Identify which cell holds the provided text, then report its [X, Y] central coordinate. 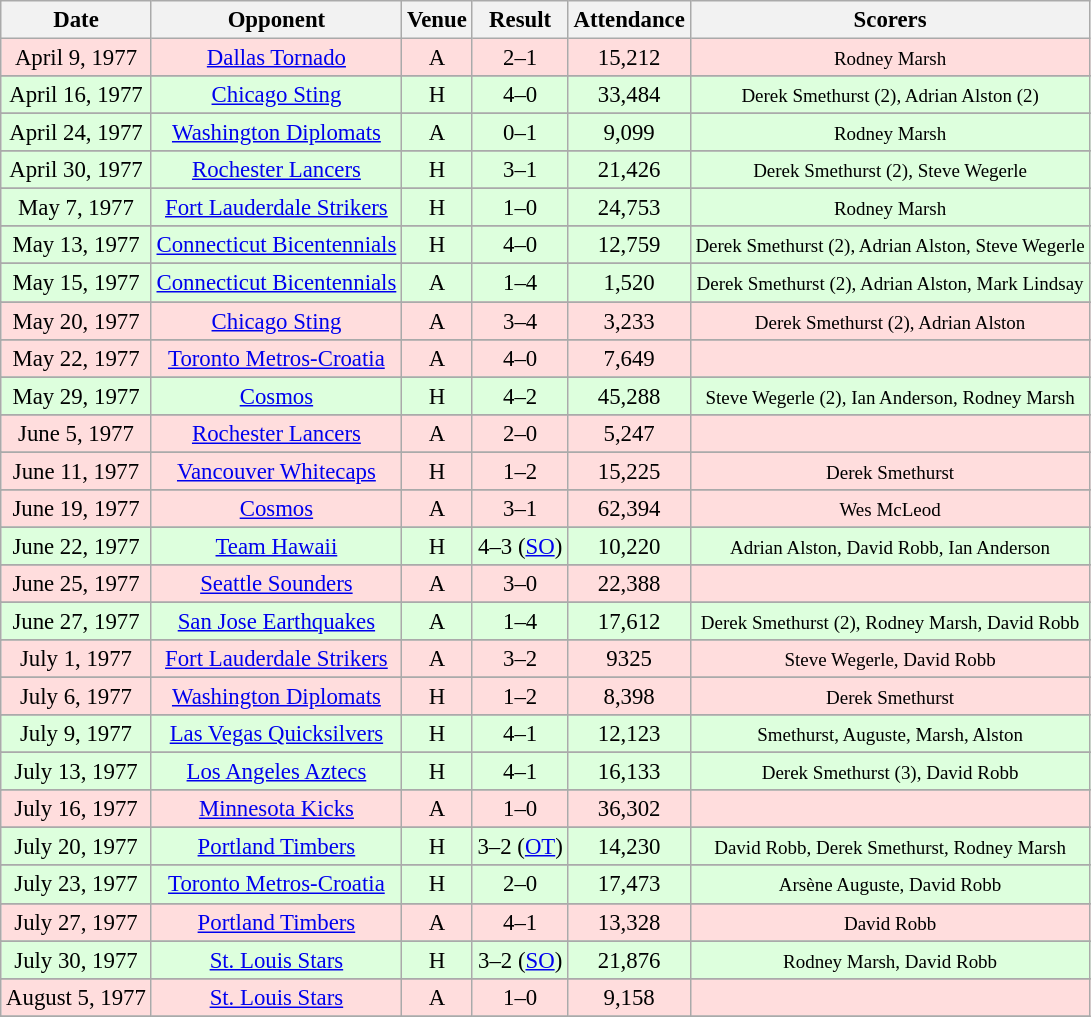
2–1 [520, 58]
July 30, 1977 [76, 960]
3–2 (OT) [520, 847]
Steve Wegerle, David Robb [890, 659]
Seattle Sounders [276, 584]
45,288 [629, 396]
May 22, 1977 [76, 358]
June 25, 1977 [76, 584]
9,099 [629, 133]
Derek Smethurst (2), Steve Wegerle [890, 170]
Los Angeles Aztecs [276, 772]
3,233 [629, 321]
4–3 (SO) [520, 546]
36,302 [629, 809]
July 13, 1977 [76, 772]
8,398 [629, 697]
9325 [629, 659]
April 16, 1977 [76, 95]
12,123 [629, 734]
10,220 [629, 546]
12,759 [629, 245]
July 16, 1977 [76, 809]
Derek Smethurst (3), David Robb [890, 772]
April 30, 1977 [76, 170]
Derek Smethurst (2), Adrian Alston [890, 321]
21,876 [629, 960]
4–2 [520, 396]
July 27, 1977 [76, 922]
July 20, 1977 [76, 847]
Attendance [629, 20]
Dallas Tornado [276, 58]
Opponent [276, 20]
0–1 [520, 133]
San Jose Earthquakes [276, 621]
5,247 [629, 433]
July 9, 1977 [76, 734]
July 6, 1977 [76, 697]
Steve Wegerle (2), Ian Anderson, Rodney Marsh [890, 396]
Date [76, 20]
Arsène Auguste, David Robb [890, 885]
Las Vegas Quicksilvers [276, 734]
July 23, 1977 [76, 885]
62,394 [629, 509]
Wes McLeod [890, 509]
Derek Smethurst (2), Adrian Alston (2) [890, 95]
9,158 [629, 997]
May 13, 1977 [76, 245]
David Robb [890, 922]
3–2 (SO) [520, 960]
Rodney Marsh, David Robb [890, 960]
22,388 [629, 584]
June 27, 1977 [76, 621]
Derek Smethurst (2), Adrian Alston, Mark Lindsay [890, 283]
15,225 [629, 471]
1,520 [629, 283]
17,473 [629, 885]
April 9, 1977 [76, 58]
May 29, 1977 [76, 396]
July 1, 1977 [76, 659]
May 15, 1977 [76, 283]
13,328 [629, 922]
May 20, 1977 [76, 321]
June 5, 1977 [76, 433]
24,753 [629, 208]
7,649 [629, 358]
33,484 [629, 95]
May 7, 1977 [76, 208]
14,230 [629, 847]
Vancouver Whitecaps [276, 471]
Smethurst, Auguste, Marsh, Alston [890, 734]
June 22, 1977 [76, 546]
Adrian Alston, David Robb, Ian Anderson [890, 546]
August 5, 1977 [76, 997]
Team Hawaii [276, 546]
April 24, 1977 [76, 133]
Result [520, 20]
3–4 [520, 321]
Scorers [890, 20]
Minnesota Kicks [276, 809]
Venue [438, 20]
June 11, 1977 [76, 471]
17,612 [629, 621]
June 19, 1977 [76, 509]
16,133 [629, 772]
3–0 [520, 584]
David Robb, Derek Smethurst, Rodney Marsh [890, 847]
Derek Smethurst (2), Adrian Alston, Steve Wegerle [890, 245]
3–2 [520, 659]
21,426 [629, 170]
15,212 [629, 58]
Derek Smethurst (2), Rodney Marsh, David Robb [890, 621]
